Capture the cell that displays the provided text and extract its [X, Y] central coordinate. 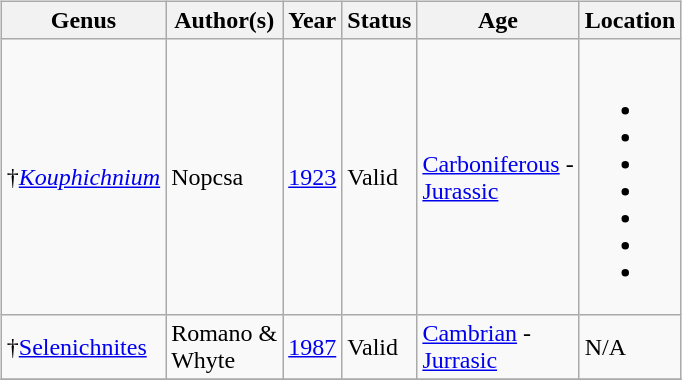
Carboniferous -Jurassic [498, 176]
†Selenichnites [83, 346]
Romano &Whyte [224, 346]
Nopcsa [224, 176]
1987 [312, 346]
Cambrian -Jurrasic [498, 346]
†Kouphichnium [83, 176]
Year [312, 20]
Status [380, 20]
Author(s) [224, 20]
N/A [630, 346]
Age [498, 20]
Location [630, 20]
1923 [312, 176]
Genus [83, 20]
